Return the (X, Y) coordinate for the center point of the cell that contains the specified text.  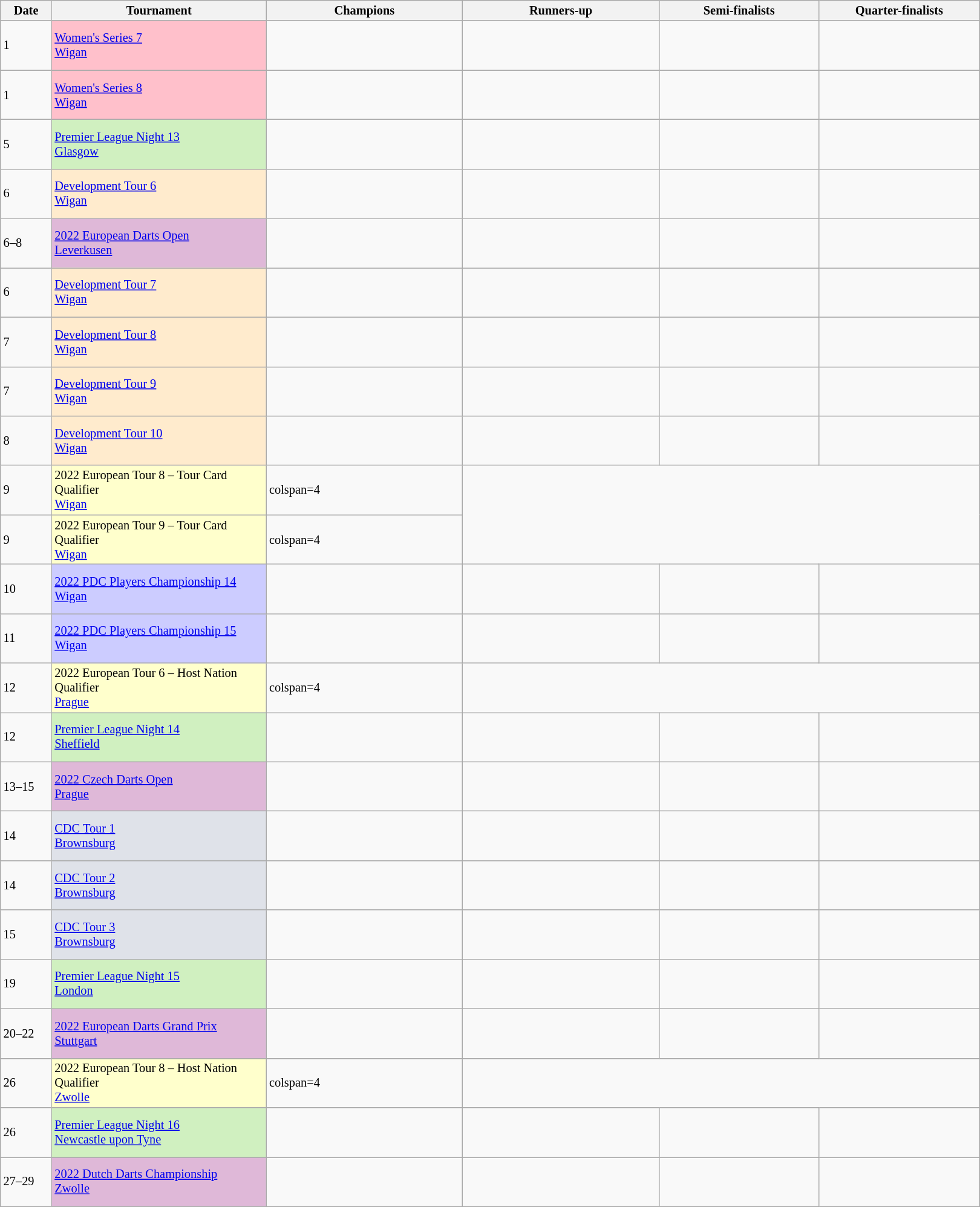
Premier League Night 15 London (158, 984)
Runners-up (561, 10)
Development Tour 6 Wigan (158, 194)
Development Tour 7 Wigan (158, 292)
Women's Series 8 Wigan (158, 95)
2022 European Darts Open Leverkusen (158, 243)
11 (27, 638)
Quarter-finalists (899, 10)
CDC Tour 3 Brownsburg (158, 935)
CDC Tour 2 Brownsburg (158, 885)
Development Tour 9 Wigan (158, 391)
2022 European Tour 6 – Host Nation Qualifier Prague (158, 688)
Tournament (158, 10)
2022 European Darts Grand Prix Stuttgart (158, 1033)
Champions (364, 10)
Women's Series 7 Wigan (158, 45)
2022 PDC Players Championship 14 Wigan (158, 589)
CDC Tour 1 Brownsburg (158, 836)
Premier League Night 13 Glasgow (158, 144)
19 (27, 984)
Premier League Night 16 Newcastle upon Tyne (158, 1132)
Premier League Night 14 Sheffield (158, 737)
8 (27, 440)
5 (27, 144)
Semi-finalists (739, 10)
2022 European Tour 8 – Tour Card Qualifier Wigan (158, 490)
6–8 (27, 243)
2022 European Tour 9 – Tour Card Qualifier Wigan (158, 540)
2022 Dutch Darts Championship Zwolle (158, 1182)
15 (27, 935)
20–22 (27, 1033)
Date (27, 10)
2022 PDC Players Championship 15 Wigan (158, 638)
Development Tour 8 Wigan (158, 342)
27–29 (27, 1182)
2022 European Tour 8 – Host Nation Qualifier Zwolle (158, 1083)
13–15 (27, 787)
10 (27, 589)
2022 Czech Darts Open Prague (158, 787)
Development Tour 10 Wigan (158, 440)
